Pinpoint the cell where the given text exists, returning its [X, Y] midpoint coordinate. 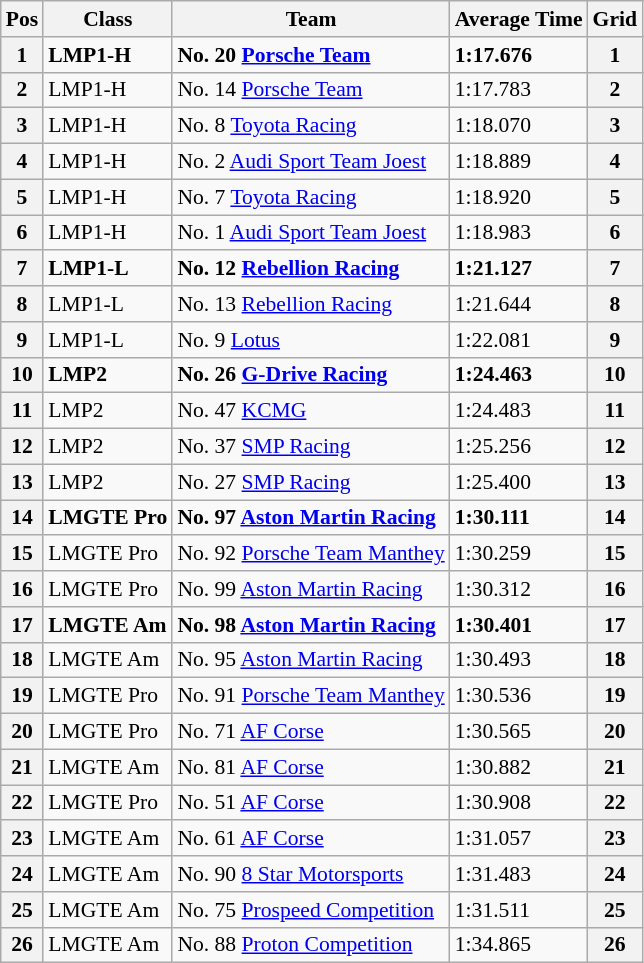
1:34.865 [519, 945]
1:18.889 [519, 162]
No. 97 Aston Martin Racing [310, 518]
No. 37 SMP Racing [310, 447]
1:30.312 [519, 589]
1:24.463 [519, 375]
No. 99 Aston Martin Racing [310, 589]
No. 81 AF Corse [310, 767]
1:31.483 [519, 874]
1:21.127 [519, 269]
No. 26 G-Drive Racing [310, 375]
No. 13 Rebellion Racing [310, 304]
1:31.511 [519, 910]
No. 9 Lotus [310, 340]
No. 27 SMP Racing [310, 482]
1:30.565 [519, 732]
No. 95 Aston Martin Racing [310, 660]
No. 61 AF Corse [310, 839]
No. 91 Porsche Team Manthey [310, 696]
1:25.400 [519, 482]
No. 12 Rebellion Racing [310, 269]
No. 20 Porsche Team [310, 55]
No. 2 Audi Sport Team Joest [310, 162]
Class [108, 19]
1:18.983 [519, 233]
1:30.111 [519, 518]
Average Time [519, 19]
Team [310, 19]
1:30.259 [519, 554]
1:30.493 [519, 660]
No. 1 Audi Sport Team Joest [310, 233]
No. 14 Porsche Team [310, 90]
Pos [22, 19]
1:21.644 [519, 304]
No. 7 Toyota Racing [310, 197]
1:30.908 [519, 803]
Grid [616, 19]
No. 71 AF Corse [310, 732]
No. 75 Prospeed Competition [310, 910]
1:31.057 [519, 839]
1:18.920 [519, 197]
1:30.536 [519, 696]
1:25.256 [519, 447]
1:17.676 [519, 55]
1:30.401 [519, 625]
No. 51 AF Corse [310, 803]
1:30.882 [519, 767]
No. 92 Porsche Team Manthey [310, 554]
No. 88 Proton Competition [310, 945]
No. 98 Aston Martin Racing [310, 625]
1:22.081 [519, 340]
1:18.070 [519, 126]
No. 90 8 Star Motorsports [310, 874]
1:24.483 [519, 411]
No. 8 Toyota Racing [310, 126]
No. 47 KCMG [310, 411]
1:17.783 [519, 90]
